Identify which cell holds the provided text, then report its [x, y] central coordinate. 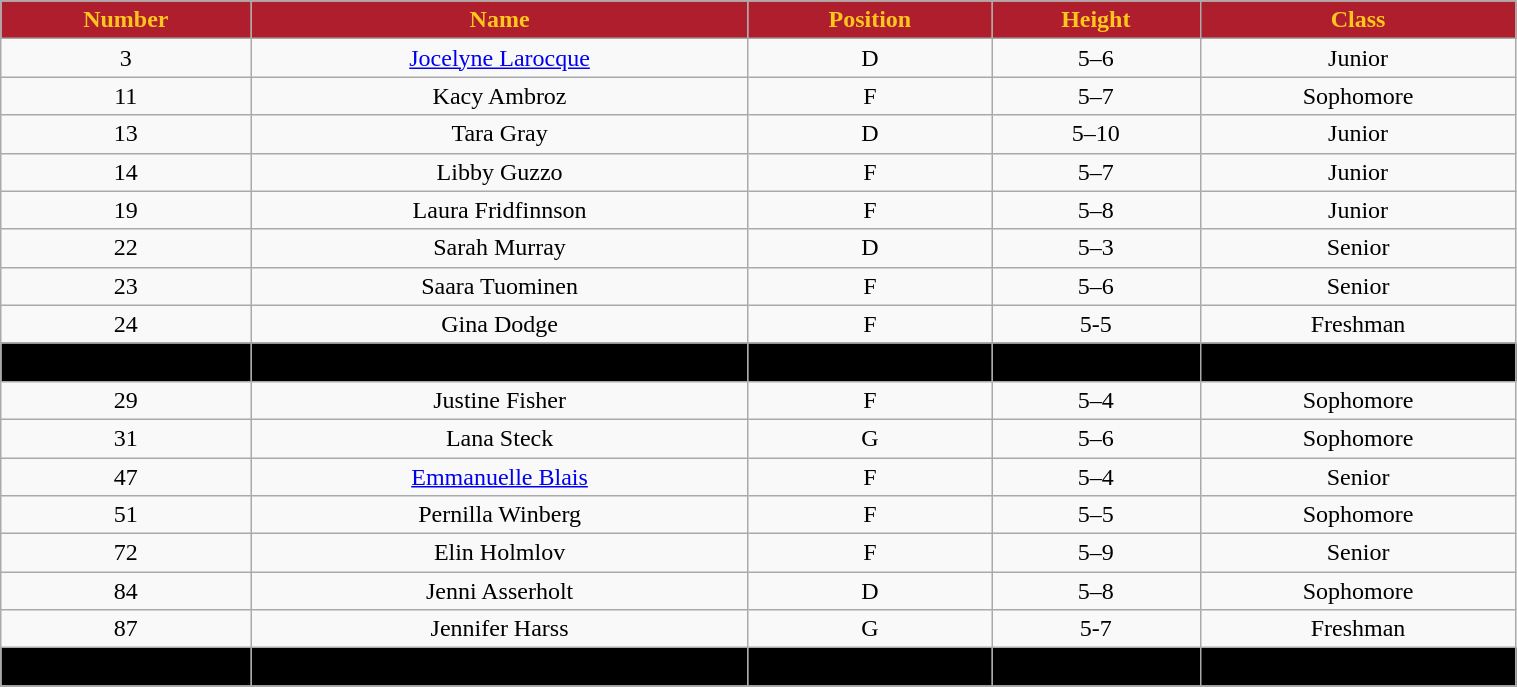
Libby Guzzo [500, 172]
Tara Gray [500, 134]
Sarah Murray [500, 248]
Name [500, 20]
Pernilla Winberg [500, 515]
Heidi Pelttari [500, 362]
31 [126, 438]
Gina Dodge [500, 324]
19 [126, 210]
51 [126, 515]
Height [1096, 20]
13 [126, 134]
84 [126, 591]
14 [126, 172]
23 [126, 286]
Jocelyne Larocque [500, 58]
5–10 [1096, 134]
Jennifer Harss [500, 629]
Emmanuelle Blais [500, 477]
Laura Fridfinnson [500, 210]
Number [126, 20]
3 [126, 58]
87 [126, 629]
11 [126, 96]
72 [126, 553]
5-7 [1096, 629]
Lana Steck [500, 438]
5–9 [1096, 553]
Position [870, 20]
Jaime Rasmussen [500, 667]
Elin Holmlov [500, 553]
22 [126, 248]
5–3 [1096, 248]
Saara Tuominen [500, 286]
24 [126, 324]
88 [126, 667]
Class [1358, 20]
26 [126, 362]
Kacy Ambroz [500, 96]
Jenni Asserholt [500, 591]
5-5 [1096, 324]
Justine Fisher [500, 400]
29 [126, 400]
47 [126, 477]
